Scan for the cell matching the given text and deliver its [x, y] coordinate at center. 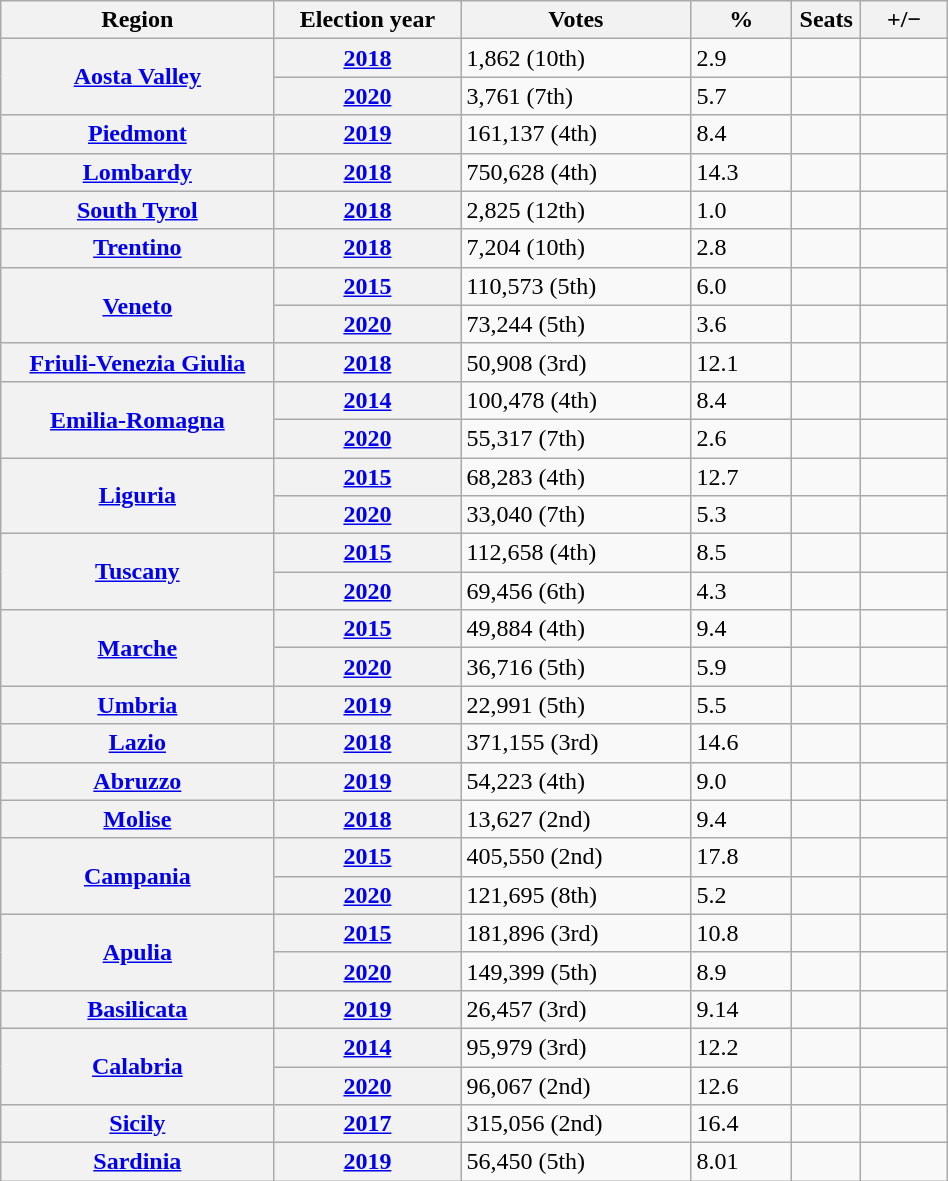
Trentino [138, 248]
8.01 [742, 1162]
Calabria [138, 1066]
149,399 (5th) [576, 971]
2.6 [742, 438]
22,991 (5th) [576, 705]
1,862 (10th) [576, 58]
7,204 (10th) [576, 248]
2017 [368, 1124]
36,716 (5th) [576, 667]
68,283 (4th) [576, 477]
Molise [138, 819]
Marche [138, 648]
750,628 (4th) [576, 172]
Basilicata [138, 1009]
Votes [576, 20]
10.8 [742, 933]
Lombardy [138, 172]
49,884 (4th) [576, 629]
Umbria [138, 705]
371,155 (3rd) [576, 743]
56,450 (5th) [576, 1162]
South Tyrol [138, 210]
Piedmont [138, 134]
12.7 [742, 477]
12.1 [742, 362]
% [742, 20]
405,550 (2nd) [576, 857]
9.0 [742, 781]
17.8 [742, 857]
96,067 (2nd) [576, 1085]
69,456 (6th) [576, 591]
161,137 (4th) [576, 134]
14.6 [742, 743]
5.3 [742, 515]
1.0 [742, 210]
33,040 (7th) [576, 515]
Campania [138, 876]
8.5 [742, 553]
54,223 (4th) [576, 781]
+/− [904, 20]
Emilia-Romagna [138, 419]
73,244 (5th) [576, 324]
4.3 [742, 591]
2,825 (12th) [576, 210]
3.6 [742, 324]
2.9 [742, 58]
Sicily [138, 1124]
Veneto [138, 305]
26,457 (3rd) [576, 1009]
Tuscany [138, 572]
50,908 (3rd) [576, 362]
3,761 (7th) [576, 96]
121,695 (8th) [576, 895]
5.7 [742, 96]
Lazio [138, 743]
14.3 [742, 172]
Aosta Valley [138, 77]
5.2 [742, 895]
55,317 (7th) [576, 438]
315,056 (2nd) [576, 1124]
Liguria [138, 496]
Friuli-Venezia Giulia [138, 362]
95,979 (3rd) [576, 1047]
Apulia [138, 952]
Sardinia [138, 1162]
Abruzzo [138, 781]
Seats [826, 20]
2.8 [742, 248]
112,658 (4th) [576, 553]
12.6 [742, 1085]
110,573 (5th) [576, 286]
Region [138, 20]
16.4 [742, 1124]
5.9 [742, 667]
8.9 [742, 971]
100,478 (4th) [576, 400]
12.2 [742, 1047]
Election year [368, 20]
5.5 [742, 705]
9.14 [742, 1009]
181,896 (3rd) [576, 933]
13,627 (2nd) [576, 819]
6.0 [742, 286]
